Search for the cell housing the specified text and yield its (x, y) center coordinate. 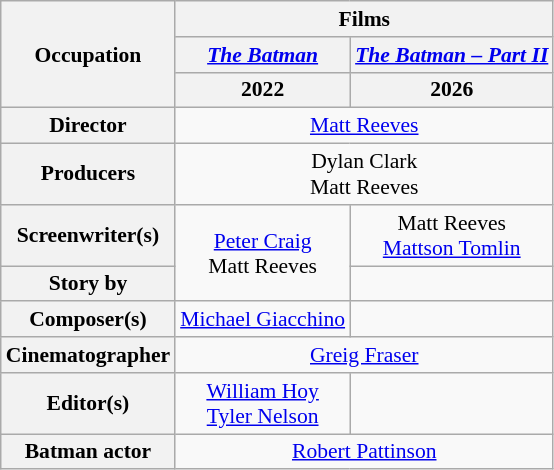
Editor(s) (88, 404)
The Batman (262, 55)
The Batman – Part II (452, 55)
2022 (262, 90)
Michael Giacchino (262, 320)
Batman actor (88, 452)
Robert Pattinson (364, 452)
Composer(s) (88, 320)
William HoyTyler Nelson (262, 404)
Story by (88, 284)
Matt Reeves (364, 126)
Peter CraigMatt Reeves (262, 254)
Screenwriter(s) (88, 236)
Cinematographer (88, 355)
Occupation (88, 54)
Producers (88, 174)
2026 (452, 90)
Dylan ClarkMatt Reeves (364, 174)
Greig Fraser (364, 355)
Director (88, 126)
Films (364, 19)
Matt ReevesMattson Tomlin (452, 236)
